Capture the cell that displays the provided text and extract its (X, Y) central coordinate. 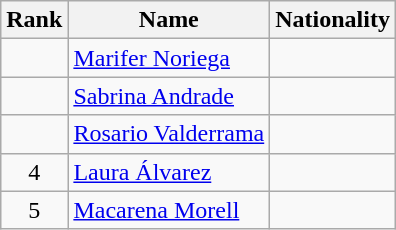
4 (34, 172)
Laura Álvarez (169, 172)
Sabrina Andrade (169, 96)
Nationality (333, 20)
Name (169, 20)
Marifer Noriega (169, 58)
Rosario Valderrama (169, 134)
Macarena Morell (169, 210)
Rank (34, 20)
5 (34, 210)
